Pinpoint the cell where the given text exists, returning its (x, y) midpoint coordinate. 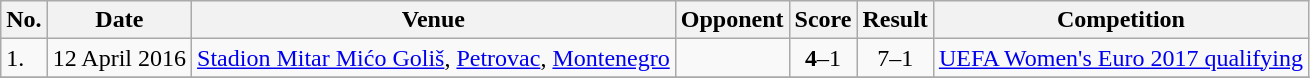
Venue (434, 20)
Competition (1120, 20)
Opponent (732, 20)
Score (823, 20)
Result (895, 20)
7–1 (895, 58)
No. (24, 20)
1. (24, 58)
UEFA Women's Euro 2017 qualifying (1120, 58)
Stadion Mitar Mićo Goliš, Petrovac, Montenegro (434, 58)
12 April 2016 (119, 58)
Date (119, 20)
4–1 (823, 58)
